Scan for the cell matching the given text and deliver its [X, Y] coordinate at center. 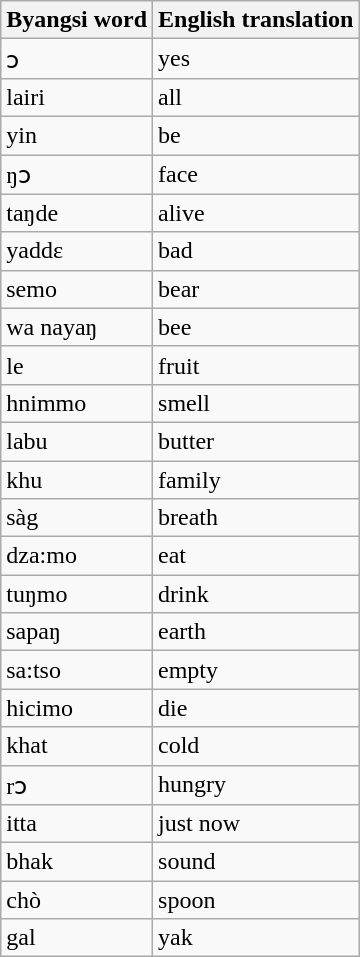
alive [256, 213]
itta [77, 824]
semo [77, 289]
empty [256, 670]
eat [256, 556]
cold [256, 746]
yaddε [77, 251]
die [256, 708]
Byangsi word [77, 20]
ɔ [77, 59]
bhak [77, 862]
hnimmo [77, 403]
chò [77, 900]
yes [256, 59]
drink [256, 594]
ŋɔ [77, 174]
butter [256, 441]
earth [256, 632]
fruit [256, 365]
bear [256, 289]
khat [77, 746]
yak [256, 938]
rɔ [77, 785]
bee [256, 327]
tuŋmo [77, 594]
family [256, 479]
wa nayaŋ [77, 327]
labu [77, 441]
smell [256, 403]
face [256, 174]
le [77, 365]
sapaŋ [77, 632]
dza:mo [77, 556]
breath [256, 518]
sa:tso [77, 670]
all [256, 97]
yin [77, 135]
sàg [77, 518]
spoon [256, 900]
lairi [77, 97]
taŋde [77, 213]
just now [256, 824]
be [256, 135]
bad [256, 251]
hungry [256, 785]
gal [77, 938]
sound [256, 862]
hicimo [77, 708]
khu [77, 479]
English translation [256, 20]
